Pinpoint the cell where the given text exists, returning its (x, y) midpoint coordinate. 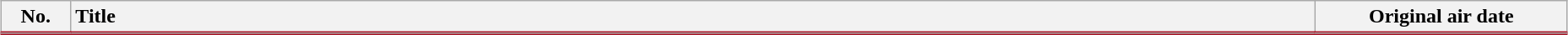
Original air date (1441, 17)
Title (693, 17)
No. (35, 17)
